From the cell containing the given text, extract its center point as [x, y] coordinate. 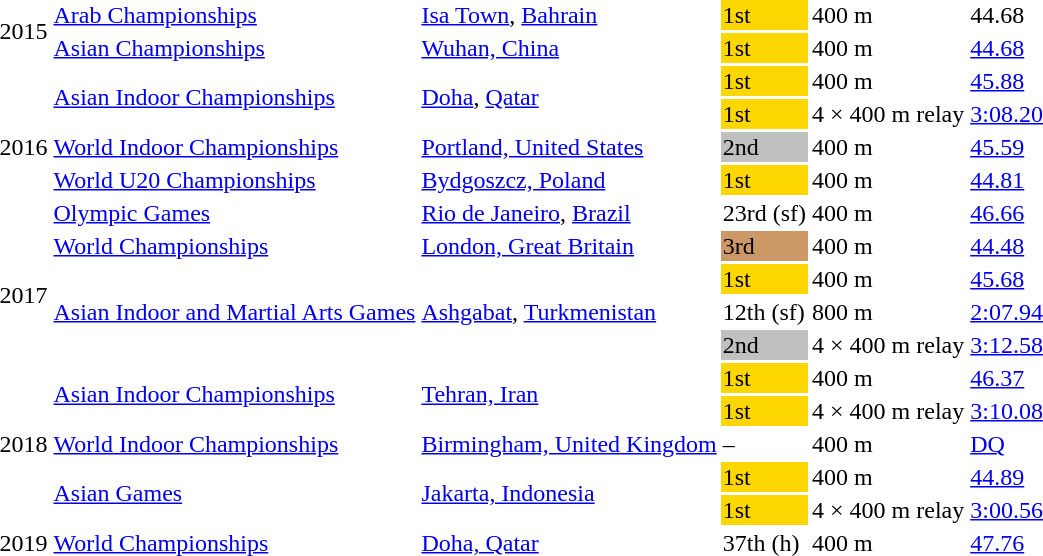
Ashgabat, Turkmenistan [569, 312]
World Championships [234, 246]
Tehran, Iran [569, 394]
Wuhan, China [569, 48]
Doha, Qatar [569, 98]
Olympic Games [234, 213]
Arab Championships [234, 15]
12th (sf) [764, 312]
Isa Town, Bahrain [569, 15]
Portland, United States [569, 147]
3rd [764, 246]
Birmingham, United Kingdom [569, 444]
Bydgoszcz, Poland [569, 180]
Asian Indoor and Martial Arts Games [234, 312]
800 m [888, 312]
Asian Championships [234, 48]
London, Great Britain [569, 246]
Rio de Janeiro, Brazil [569, 213]
Jakarta, Indonesia [569, 494]
– [764, 444]
23rd (sf) [764, 213]
World U20 Championships [234, 180]
Asian Games [234, 494]
